Extract the [x, y] coordinate from the center of the cell holding the provided text.  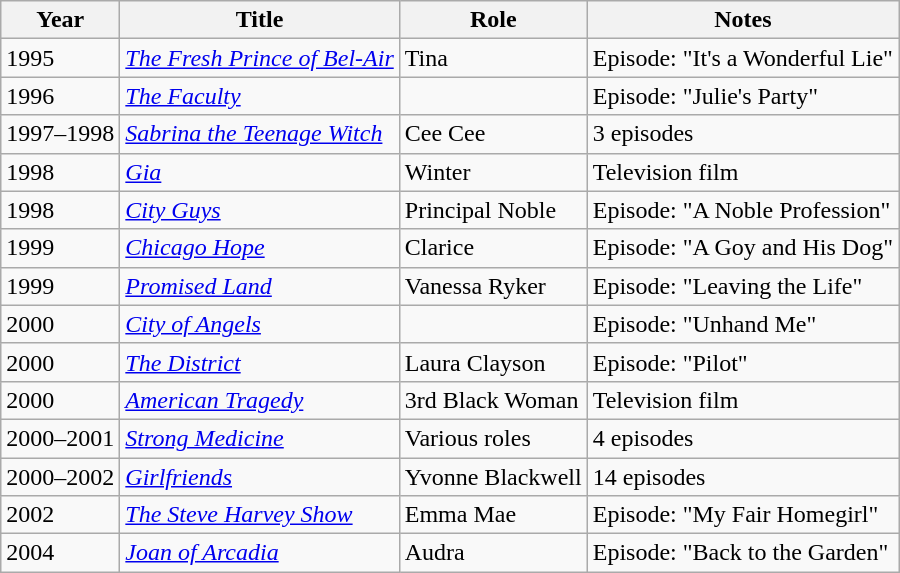
Girlfriends [260, 477]
14 episodes [742, 477]
Episode: "Pilot" [742, 362]
2004 [60, 553]
Sabrina the Teenage Witch [260, 134]
Emma Mae [493, 515]
Various roles [493, 438]
Clarice [493, 248]
Episode: "Back to the Garden" [742, 553]
Joan of Arcadia [260, 553]
Cee Cee [493, 134]
2000–2002 [60, 477]
Episode: "Leaving the Life" [742, 286]
Episode: "Unhand Me" [742, 324]
2002 [60, 515]
Episode: "A Noble Profession" [742, 210]
City of Angels [260, 324]
Yvonne Blackwell [493, 477]
Role [493, 20]
Year [60, 20]
The Faculty [260, 96]
2000–2001 [60, 438]
Vanessa Ryker [493, 286]
Chicago Hope [260, 248]
Gia [260, 172]
Strong Medicine [260, 438]
Episode: "My Fair Homegirl" [742, 515]
Episode: "Julie's Party" [742, 96]
Tina [493, 58]
Winter [493, 172]
Principal Noble [493, 210]
The District [260, 362]
The Fresh Prince of Bel-Air [260, 58]
4 episodes [742, 438]
3 episodes [742, 134]
3rd Black Woman [493, 400]
Episode: "It's a Wonderful Lie" [742, 58]
1995 [60, 58]
American Tragedy [260, 400]
Laura Clayson [493, 362]
1996 [60, 96]
Episode: "A Goy and His Dog" [742, 248]
Title [260, 20]
The Steve Harvey Show [260, 515]
Notes [742, 20]
Promised Land [260, 286]
City Guys [260, 210]
1997–1998 [60, 134]
Audra [493, 553]
